Pinpoint the cell where the given text exists, returning its (x, y) midpoint coordinate. 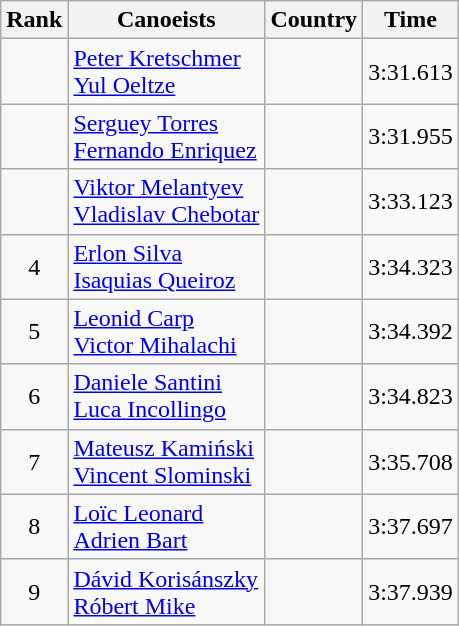
4 (34, 266)
Viktor MelantyevVladislav Chebotar (166, 202)
3:33.123 (411, 202)
3:31.955 (411, 136)
Loïc LeonardAdrien Bart (166, 526)
Mateusz KamińskiVincent Slominski (166, 462)
Erlon SilvaIsaquias Queiroz (166, 266)
3:37.697 (411, 526)
3:35.708 (411, 462)
Rank (34, 20)
3:34.392 (411, 332)
9 (34, 592)
3:34.823 (411, 396)
3:34.323 (411, 266)
8 (34, 526)
Serguey TorresFernando Enriquez (166, 136)
7 (34, 462)
6 (34, 396)
Dávid KorisánszkyRóbert Mike (166, 592)
Canoeists (166, 20)
Time (411, 20)
Country (314, 20)
3:37.939 (411, 592)
3:31.613 (411, 72)
5 (34, 332)
Peter KretschmerYul Oeltze (166, 72)
Leonid CarpVictor Mihalachi (166, 332)
Daniele SantiniLuca Incollingo (166, 396)
